Locate the cell with the specified text and output its [x, y] center coordinate. 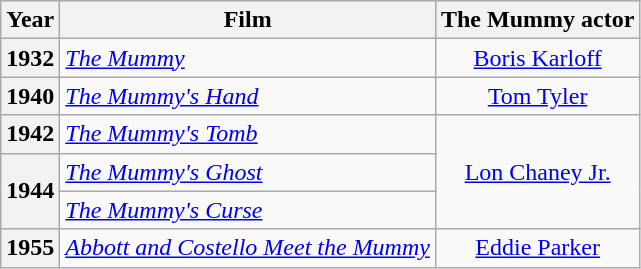
The Mummy's Hand [248, 96]
Lon Chaney Jr. [537, 172]
Abbott and Costello Meet the Mummy [248, 248]
1955 [30, 248]
1944 [30, 191]
1940 [30, 96]
The Mummy's Ghost [248, 172]
1942 [30, 134]
The Mummy's Tomb [248, 134]
Boris Karloff [537, 58]
Tom Tyler [537, 96]
1932 [30, 58]
Eddie Parker [537, 248]
Year [30, 20]
The Mummy's Curse [248, 210]
The Mummy actor [537, 20]
Film [248, 20]
The Mummy [248, 58]
